Detect which cell encompasses the target text, then output its (X, Y) center coordinate. 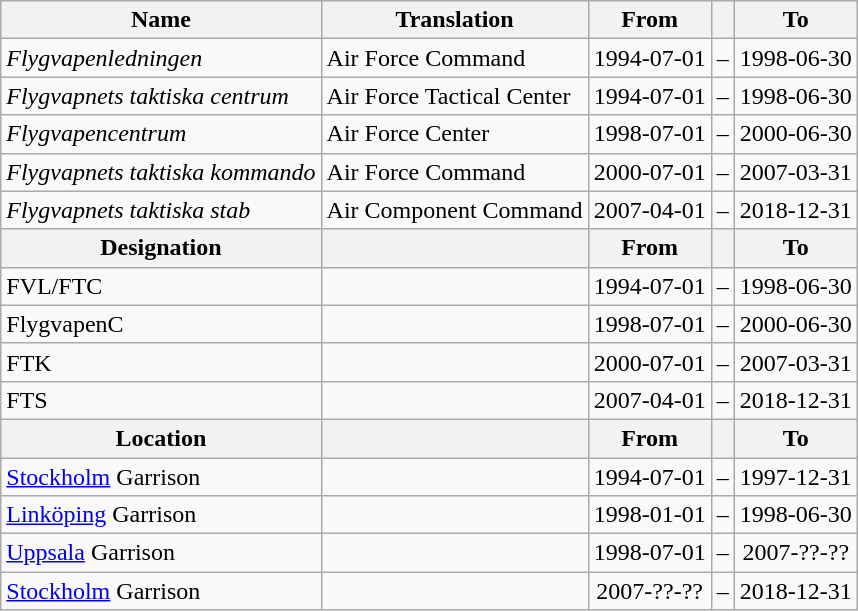
Flygvapenledningen (161, 58)
1997-12-31 (796, 477)
Location (161, 438)
Designation (161, 248)
Name (161, 20)
Air Force Tactical Center (454, 96)
Air Component Command (454, 210)
Translation (454, 20)
FVL/FTC (161, 286)
FlygvapenC (161, 324)
FTS (161, 400)
FTK (161, 362)
Flygvapencentrum (161, 134)
1998-01-01 (650, 515)
Uppsala Garrison (161, 553)
Linköping Garrison (161, 515)
Flygvapnets taktiska kommando (161, 172)
Flygvapnets taktiska centrum (161, 96)
Air Force Center (454, 134)
Flygvapnets taktiska stab (161, 210)
